Extract the [x, y] coordinate from the center of the cell holding the provided text.  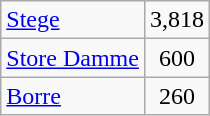
260 [176, 96]
Borre [73, 96]
600 [176, 58]
Stege [73, 20]
3,818 [176, 20]
Store Damme [73, 58]
